Determine the (X, Y) coordinate at the center of the cell enclosing the given text.  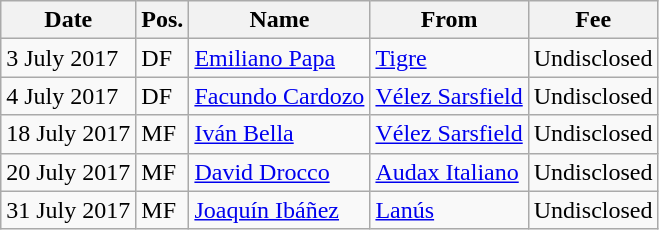
4 July 2017 (68, 96)
Pos. (162, 20)
Joaquín Ibáñez (280, 210)
Iván Bella (280, 134)
Name (280, 20)
20 July 2017 (68, 172)
31 July 2017 (68, 210)
David Drocco (280, 172)
18 July 2017 (68, 134)
From (449, 20)
Lanús (449, 210)
Tigre (449, 58)
Date (68, 20)
3 July 2017 (68, 58)
Facundo Cardozo (280, 96)
Audax Italiano (449, 172)
Fee (593, 20)
Emiliano Papa (280, 58)
